Detect which cell encompasses the target text, then output its [x, y] center coordinate. 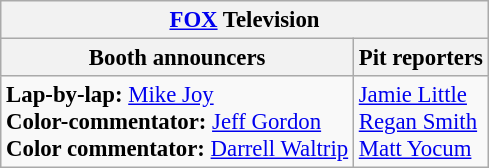
Pit reporters [420, 58]
Jamie LittleRegan SmithMatt Yocum [420, 122]
Booth announcers [178, 58]
Lap-by-lap: Mike Joy Color-commentator: Jeff Gordon Color commentator: Darrell Waltrip [178, 122]
FOX Television [245, 20]
